From the cell containing the given text, extract its center point as (X, Y) coordinate. 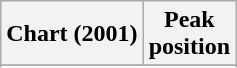
Peakposition (189, 34)
Chart (2001) (72, 34)
